Return the (x, y) coordinate for the center point of the cell that contains the specified text.  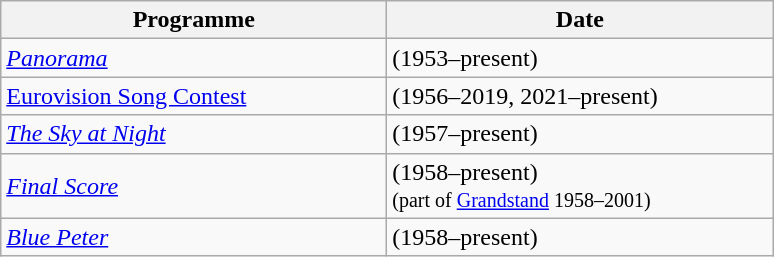
Date (580, 20)
Eurovision Song Contest (194, 96)
Final Score (194, 186)
Programme (194, 20)
Panorama (194, 58)
The Sky at Night (194, 134)
Blue Peter (194, 237)
(1956–2019, 2021–present) (580, 96)
(1958–present) (580, 237)
(1957–present) (580, 134)
(1958–present)(part of Grandstand 1958–2001) (580, 186)
(1953–present) (580, 58)
